Extract the [x, y] coordinate from the center of the cell holding the provided text.  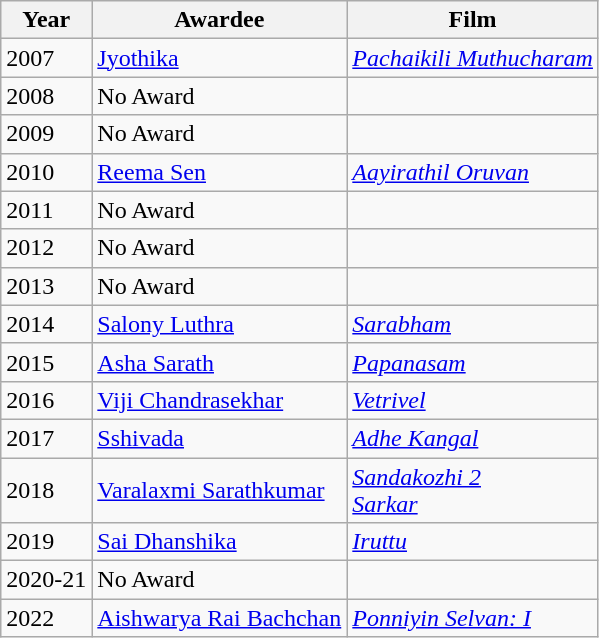
2014 [46, 324]
Jyothika [220, 58]
Vetrivel [473, 400]
Adhe Kangal [473, 438]
Reema Sen [220, 172]
Ponniyin Selvan: I [473, 618]
Asha Sarath [220, 362]
Varalaxmi Sarathkumar [220, 490]
2017 [46, 438]
2012 [46, 248]
2013 [46, 286]
2018 [46, 490]
Sai Dhanshika [220, 542]
Sandakozhi 2Sarkar [473, 490]
Film [473, 20]
2020-21 [46, 580]
2010 [46, 172]
2022 [46, 618]
Aishwarya Rai Bachchan [220, 618]
2011 [46, 210]
Sarabham [473, 324]
Aayirathil Oruvan [473, 172]
Viji Chandrasekhar [220, 400]
Sshivada [220, 438]
2019 [46, 542]
2016 [46, 400]
2015 [46, 362]
Awardee [220, 20]
2008 [46, 96]
Salony Luthra [220, 324]
2009 [46, 134]
Year [46, 20]
Papanasam [473, 362]
Pachaikili Muthucharam [473, 58]
Iruttu [473, 542]
2007 [46, 58]
